Locate the cell with the specified text and output its (x, y) center coordinate. 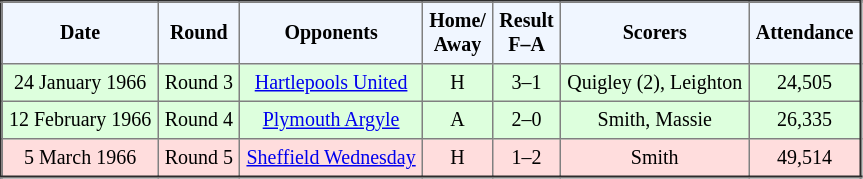
24 January 1966 (80, 83)
Home/Away (457, 33)
5 March 1966 (80, 158)
Smith (655, 158)
ResultF–A (527, 33)
Hartlepools United (332, 83)
Date (80, 33)
Smith, Massie (655, 120)
26,335 (805, 120)
12 February 1966 (80, 120)
2–0 (527, 120)
1–2 (527, 158)
Round (199, 33)
Opponents (332, 33)
Quigley (2), Leighton (655, 83)
24,505 (805, 83)
Scorers (655, 33)
Round 5 (199, 158)
Plymouth Argyle (332, 120)
49,514 (805, 158)
Round 4 (199, 120)
3–1 (527, 83)
Attendance (805, 33)
Sheffield Wednesday (332, 158)
A (457, 120)
Round 3 (199, 83)
